Identify which cell holds the provided text, then report its (X, Y) central coordinate. 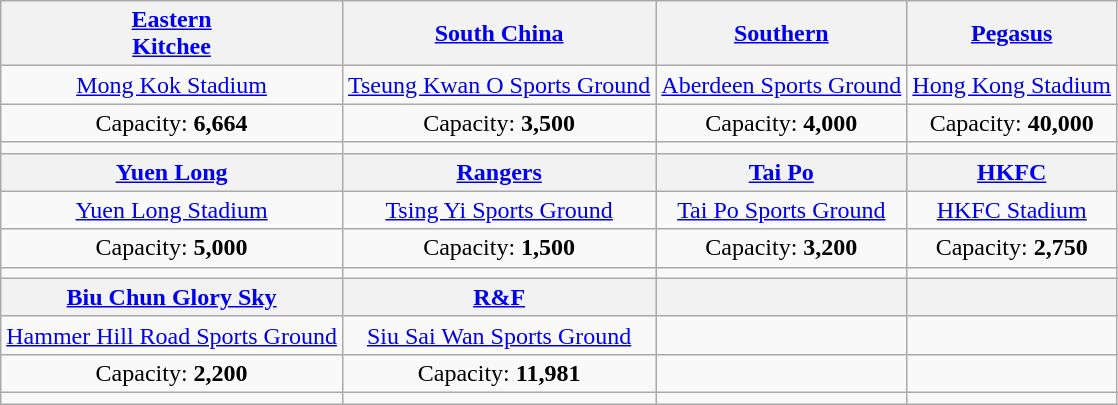
Biu Chun Glory Sky (172, 297)
Capacity: 2,750 (1012, 248)
Mong Kok Stadium (172, 85)
Hammer Hill Road Sports Ground (172, 335)
Hong Kong Stadium (1012, 85)
Tai Po Sports Ground (782, 210)
R&F (498, 297)
Tai Po (782, 172)
Capacity: 5,000 (172, 248)
Rangers (498, 172)
Yuen Long (172, 172)
Tseung Kwan O Sports Ground (498, 85)
EasternKitchee (172, 34)
Capacity: 11,981 (498, 373)
HKFC Stadium (1012, 210)
Aberdeen Sports Ground (782, 85)
HKFC (1012, 172)
Tsing Yi Sports Ground (498, 210)
Southern (782, 34)
Siu Sai Wan Sports Ground (498, 335)
South China (498, 34)
Capacity: 2,200 (172, 373)
Capacity: 3,500 (498, 123)
Capacity: 3,200 (782, 248)
Yuen Long Stadium (172, 210)
Capacity: 40,000 (1012, 123)
Capacity: 6,664 (172, 123)
Capacity: 1,500 (498, 248)
Capacity: 4,000 (782, 123)
Pegasus (1012, 34)
